Find where the given text appears and provide that cell's center as [X, Y] coordinate. 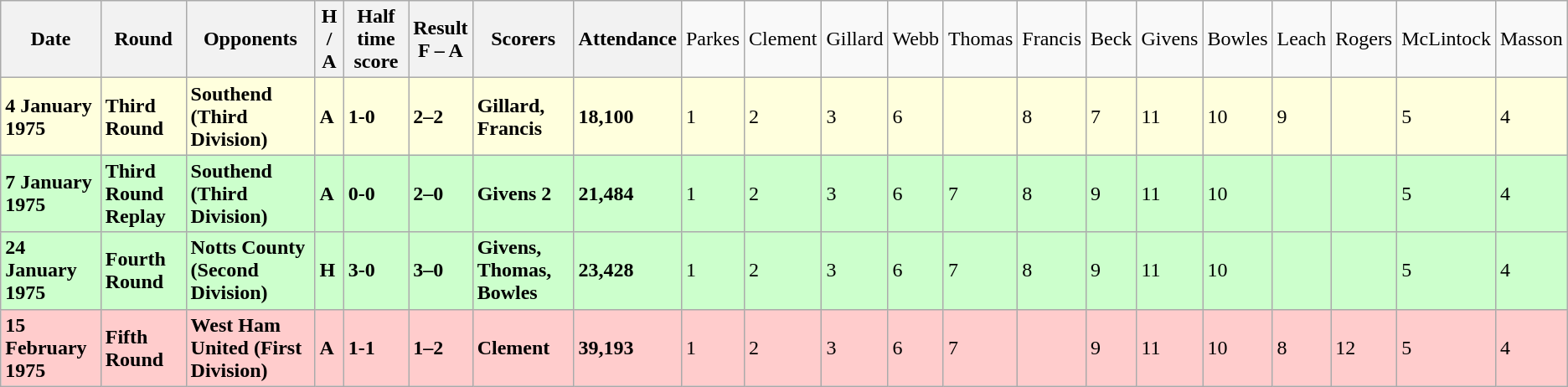
21,484 [627, 193]
Third Round [143, 116]
0-0 [376, 193]
Notts County (Second Division) [250, 271]
Masson [1531, 39]
Fifth Round [143, 348]
Leach [1302, 39]
Opponents [250, 39]
Gillard, Francis [523, 116]
2–0 [441, 193]
Third Round Replay [143, 193]
Givens 2 [523, 193]
ResultF – A [441, 39]
Givens [1169, 39]
7 January 1975 [50, 193]
1-1 [376, 348]
Givens, Thomas, Bowles [523, 271]
Thomas [980, 39]
Attendance [627, 39]
3-0 [376, 271]
4 January 1975 [50, 116]
H [329, 271]
Fourth Round [143, 271]
3–0 [441, 271]
Scorers [523, 39]
18,100 [627, 116]
Round [143, 39]
2–2 [441, 116]
12 [1364, 348]
Date [50, 39]
23,428 [627, 271]
Beck [1112, 39]
Parkes [712, 39]
39,193 [627, 348]
Webb [916, 39]
Francis [1052, 39]
West Ham United (First Division) [250, 348]
Bowles [1238, 39]
McLintock [1447, 39]
15 February 1975 [50, 348]
1-0 [376, 116]
Gillard [854, 39]
Rogers [1364, 39]
24 January 1975 [50, 271]
H / A [329, 39]
Half time score [376, 39]
1–2 [441, 348]
